Return (X, Y) of the center of cell containing provided text 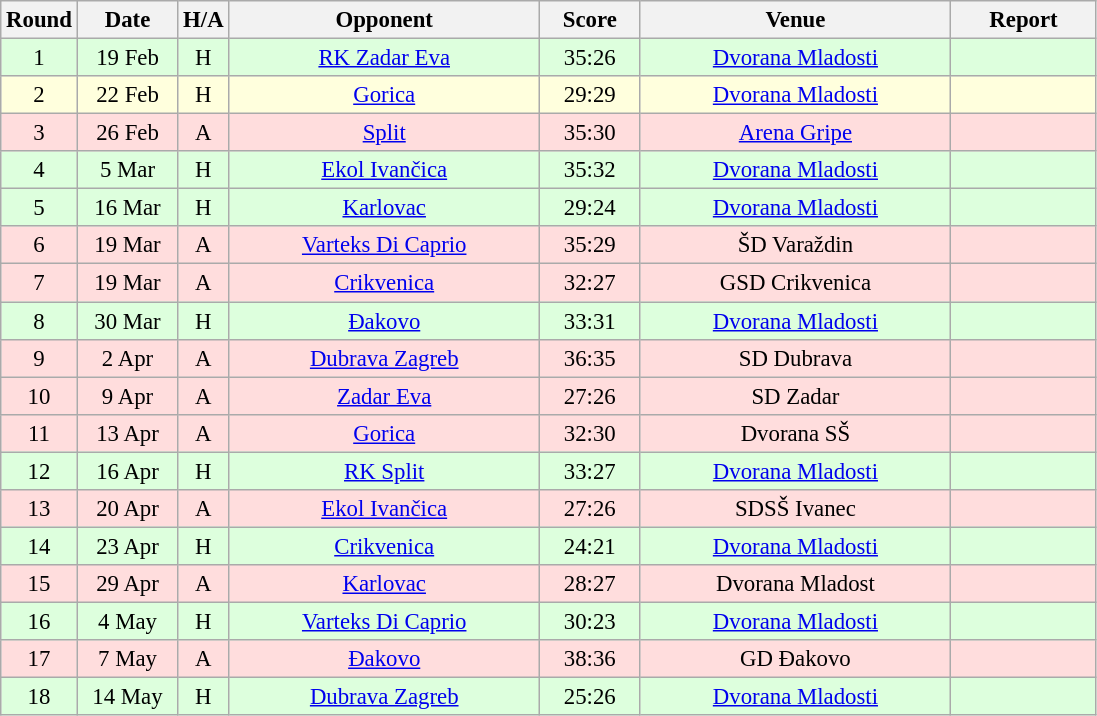
16 Apr (128, 471)
33:31 (590, 321)
RK Split (384, 471)
29 Apr (128, 584)
SD Zadar (796, 396)
RK Zadar Eva (384, 58)
Dvorana Mladost (796, 584)
38:36 (590, 659)
16 (39, 621)
GSD Crikvenica (796, 283)
Round (39, 20)
11 (39, 433)
14 (39, 546)
Score (590, 20)
H/A (204, 20)
32:30 (590, 433)
10 (39, 396)
23 Apr (128, 546)
Date (128, 20)
4 May (128, 621)
18 (39, 697)
12 (39, 471)
SD Dubrava (796, 358)
6 (39, 245)
Dvorana SŠ (796, 433)
17 (39, 659)
30:23 (590, 621)
33:27 (590, 471)
29:24 (590, 208)
24:21 (590, 546)
Split (384, 133)
SDSŠ Ivanec (796, 509)
Arena Gripe (796, 133)
1 (39, 58)
22 Feb (128, 95)
9 Apr (128, 396)
32:27 (590, 283)
4 (39, 170)
25:26 (590, 697)
28:27 (590, 584)
2 Apr (128, 358)
9 (39, 358)
Venue (796, 20)
16 Mar (128, 208)
GD Đakovo (796, 659)
35:32 (590, 170)
2 (39, 95)
14 May (128, 697)
5 (39, 208)
29:29 (590, 95)
Report (1024, 20)
Opponent (384, 20)
5 Mar (128, 170)
35:30 (590, 133)
8 (39, 321)
20 Apr (128, 509)
19 Feb (128, 58)
7 May (128, 659)
35:29 (590, 245)
36:35 (590, 358)
7 (39, 283)
30 Mar (128, 321)
3 (39, 133)
13 Apr (128, 433)
15 (39, 584)
26 Feb (128, 133)
13 (39, 509)
35:26 (590, 58)
ŠD Varaždin (796, 245)
Zadar Eva (384, 396)
